Extract the (X, Y) coordinate from the center of the cell holding the provided text.  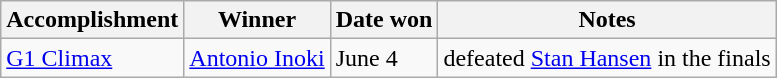
Winner (257, 20)
June 4 (384, 58)
Antonio Inoki (257, 58)
G1 Climax (92, 58)
Date won (384, 20)
Accomplishment (92, 20)
defeated Stan Hansen in the finals (607, 58)
Notes (607, 20)
